Scan for the cell matching the given text and deliver its [x, y] coordinate at center. 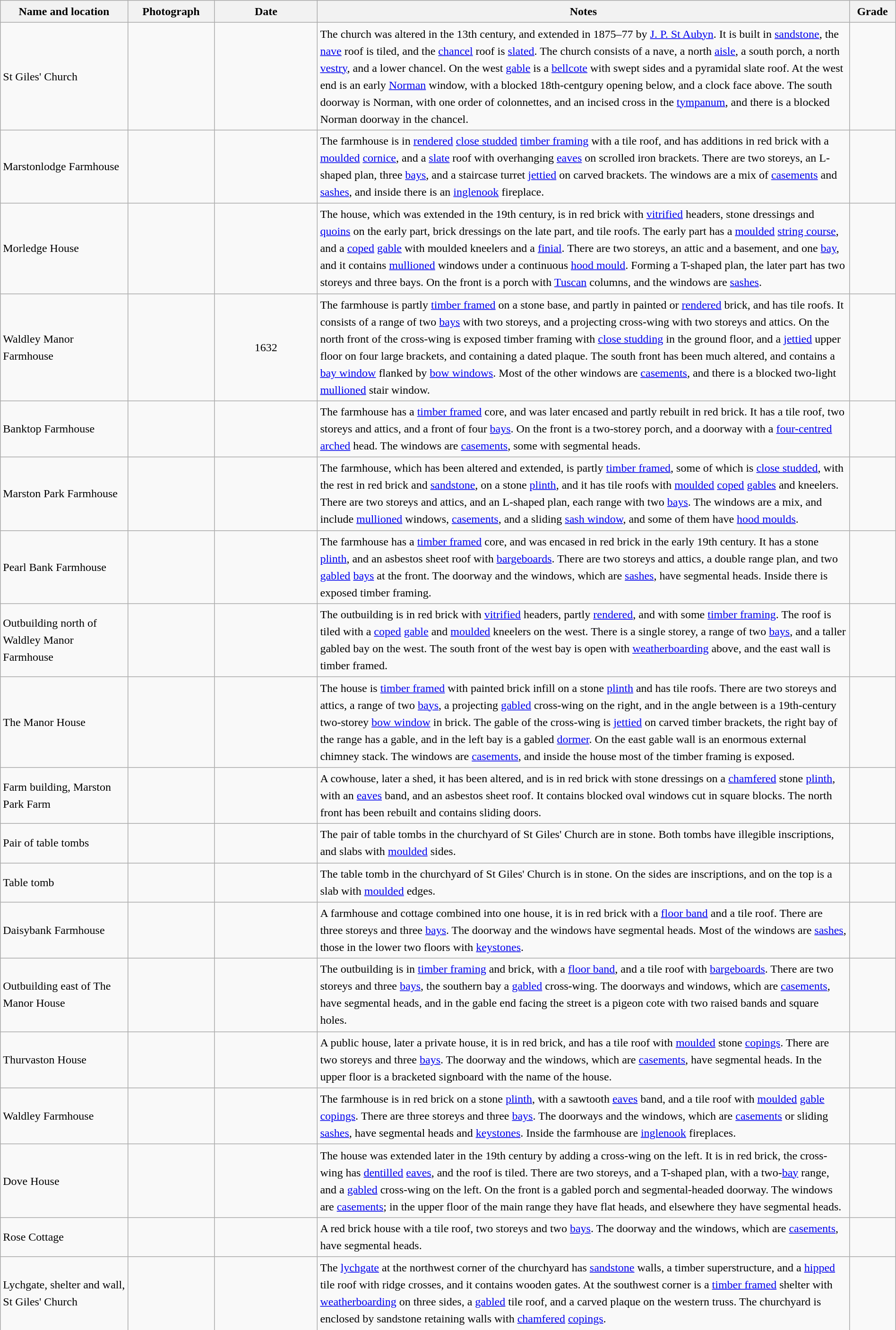
Date [266, 11]
Pearl Bank Farmhouse [64, 567]
Dove House [64, 1181]
Farm building, Marston Park Farm [64, 795]
Table tomb [64, 883]
1632 [266, 347]
Banktop Farmhouse [64, 429]
Name and location [64, 11]
Outbuilding east of The Manor House [64, 995]
Photograph [171, 11]
Grade [872, 11]
The table tomb in the churchyard of St Giles' Church is in stone. On the sides are inscriptions, and on the top is a slab with moulded edges. [583, 883]
Waldley Manor Farmhouse [64, 347]
Rose Cottage [64, 1237]
The pair of table tombs in the churchyard of St Giles' Church are in stone. Both tombs have illegible inscriptions, and slabs with moulded sides. [583, 843]
Notes [583, 11]
Lychgate, shelter and wall,St Giles' Church [64, 1293]
Outbuilding north of Waldley Manor Farmhouse [64, 640]
Daisybank Farmhouse [64, 930]
Thurvaston House [64, 1060]
Marston Park Farmhouse [64, 493]
Marstonlodge Farmhouse [64, 166]
Pair of table tombs [64, 843]
A red brick house with a tile roof, two storeys and two bays. The doorway and the windows, which are casements, have segmental heads. [583, 1237]
Morledge House [64, 249]
St Giles' Church [64, 77]
Waldley Farmhouse [64, 1116]
The Manor House [64, 722]
